Detect which cell encompasses the target text, then output its [x, y] center coordinate. 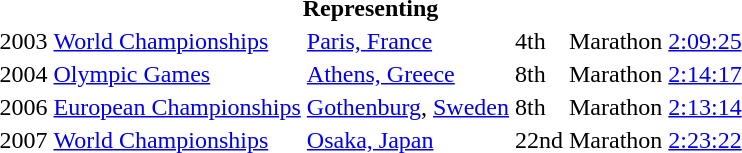
European Championships [177, 107]
Athens, Greece [408, 74]
Olympic Games [177, 74]
World Championships [177, 41]
Paris, France [408, 41]
4th [540, 41]
Gothenburg, Sweden [408, 107]
